Find where the given text appears and provide that cell's center as (X, Y) coordinate. 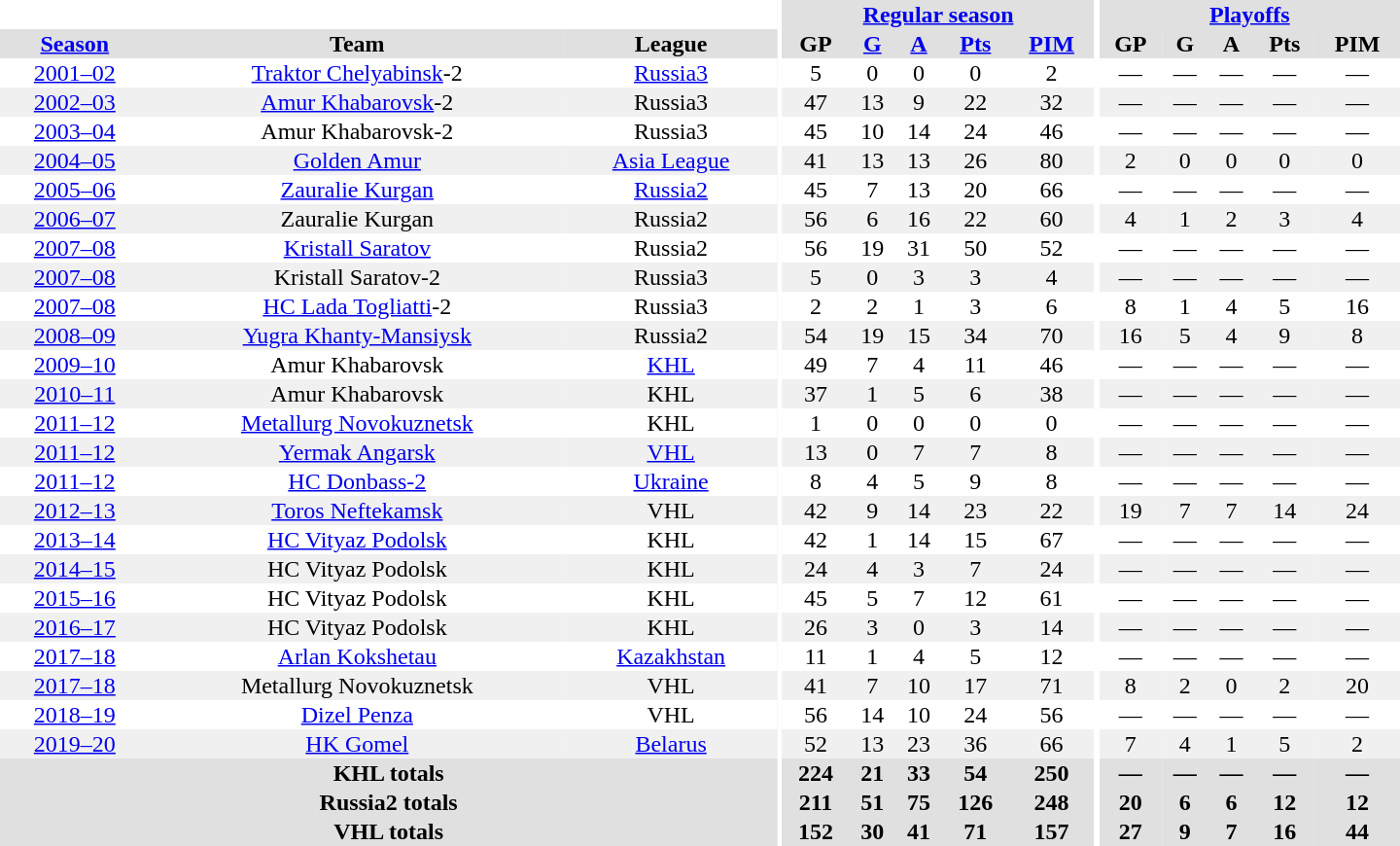
Kazakhstan (671, 656)
VHL totals (389, 831)
2016–17 (75, 627)
38 (1052, 394)
Toros Neftekamsk (358, 511)
2005–06 (75, 190)
44 (1357, 831)
2001–02 (75, 73)
51 (872, 802)
126 (976, 802)
2004–05 (75, 160)
Russia2 totals (389, 802)
Kristall Saratov-2 (358, 277)
2009–10 (75, 365)
32 (1052, 102)
2013–14 (75, 540)
33 (919, 773)
30 (872, 831)
Dizel Penza (358, 715)
21 (872, 773)
50 (976, 248)
Yugra Khanty-Mansiysk (358, 335)
17 (976, 686)
2019–20 (75, 744)
HC Lada Togliatti-2 (358, 306)
27 (1131, 831)
Yermak Angarsk (358, 452)
2012–13 (75, 511)
Kristall Saratov (358, 248)
League (671, 44)
80 (1052, 160)
Asia League (671, 160)
Season (75, 44)
75 (919, 802)
2014–15 (75, 569)
Team (358, 44)
Regular season (939, 15)
Arlan Kokshetau (358, 656)
157 (1052, 831)
Ukraine (671, 481)
2002–03 (75, 102)
HC Donbass-2 (358, 481)
34 (976, 335)
HK Gomel (358, 744)
Belarus (671, 744)
Playoffs (1250, 15)
47 (817, 102)
2006–07 (75, 219)
2010–11 (75, 394)
2008–09 (75, 335)
36 (976, 744)
70 (1052, 335)
KHL totals (389, 773)
2018–19 (75, 715)
248 (1052, 802)
224 (817, 773)
67 (1052, 540)
211 (817, 802)
Golden Amur (358, 160)
37 (817, 394)
2003–04 (75, 131)
61 (1052, 598)
49 (817, 365)
2015–16 (75, 598)
31 (919, 248)
250 (1052, 773)
60 (1052, 219)
Traktor Chelyabinsk-2 (358, 73)
152 (817, 831)
